Output the (X, Y) coordinate of the center of the cell containing the given text.  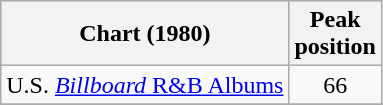
Chart (1980) (145, 34)
U.S. Billboard R&B Albums (145, 85)
66 (335, 85)
Peakposition (335, 34)
